Return the [x, y] coordinate for the center point of the cell that contains the specified text.  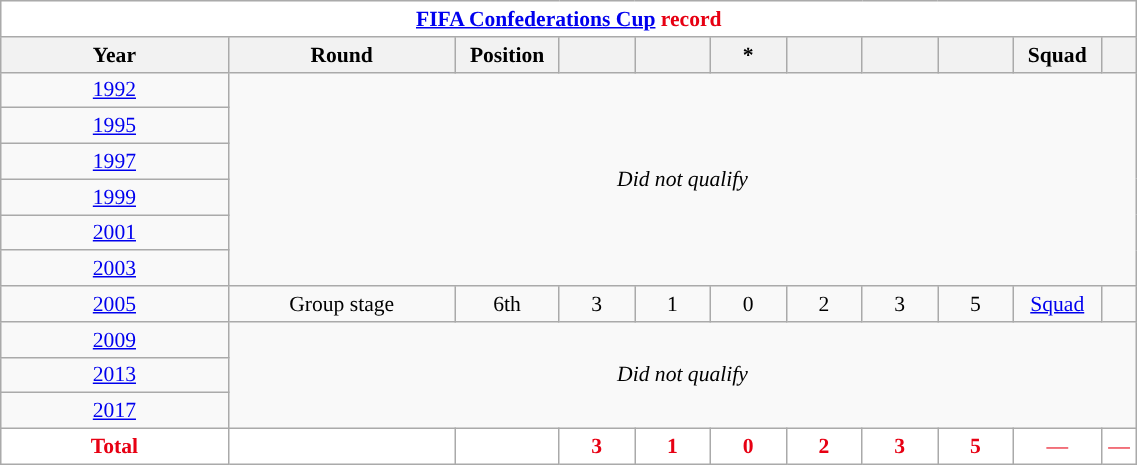
2003 [114, 269]
* [748, 55]
2013 [114, 375]
Group stage [342, 304]
2009 [114, 340]
6th [506, 304]
Year [114, 55]
Round [342, 55]
1992 [114, 90]
1995 [114, 126]
2001 [114, 233]
2017 [114, 411]
1997 [114, 162]
Total [114, 447]
Position [506, 55]
1999 [114, 197]
FIFA Confederations Cup record [569, 19]
2005 [114, 304]
